Extract the (X, Y) coordinate from the center of the cell holding the provided text.  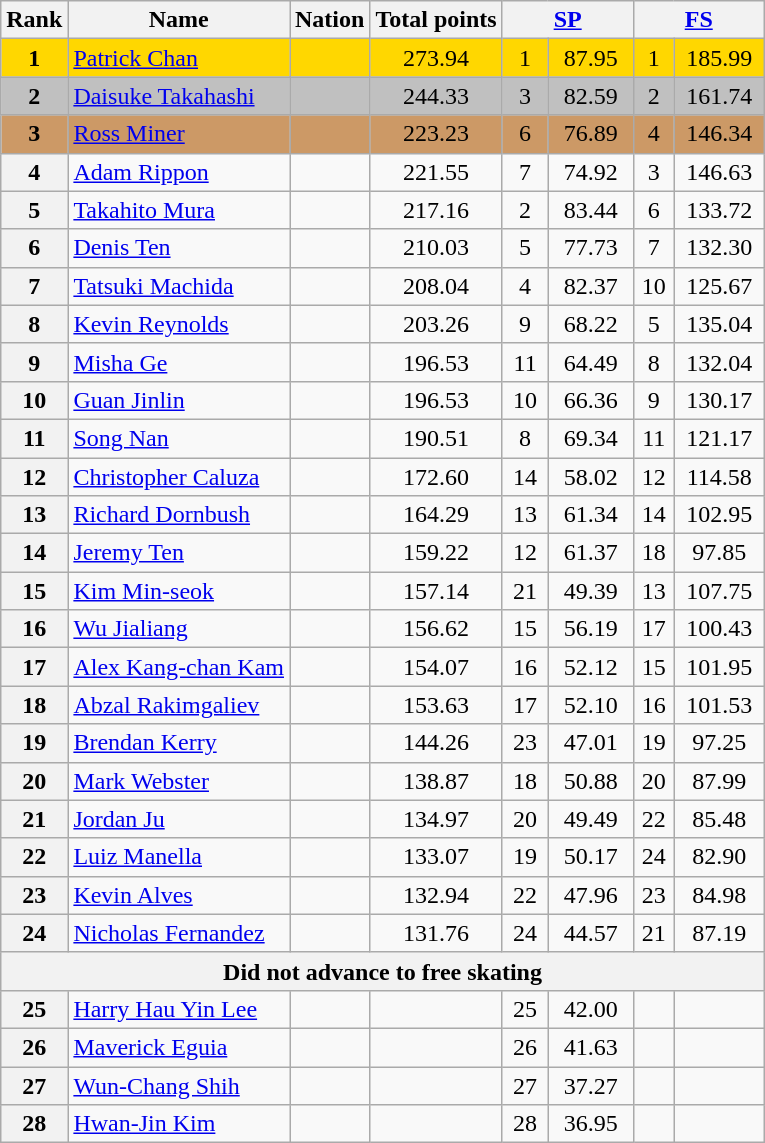
Ross Miner (179, 134)
87.95 (590, 58)
Wun-Chang Shih (179, 1085)
Denis Ten (179, 248)
47.01 (590, 743)
83.44 (590, 210)
Jeremy Ten (179, 553)
42.00 (590, 1009)
85.48 (719, 819)
97.25 (719, 743)
Rank (34, 20)
Brendan Kerry (179, 743)
Misha Ge (179, 362)
146.63 (719, 172)
Nicholas Fernandez (179, 933)
Did not advance to free skating (383, 971)
64.49 (590, 362)
97.85 (719, 553)
61.37 (590, 553)
161.74 (719, 96)
133.72 (719, 210)
Name (179, 20)
154.07 (436, 667)
56.19 (590, 629)
Kevin Reynolds (179, 324)
172.60 (436, 477)
82.59 (590, 96)
69.34 (590, 438)
50.88 (590, 781)
135.04 (719, 324)
Abzal Rakimgaliev (179, 705)
244.33 (436, 96)
Song Nan (179, 438)
Harry Hau Yin Lee (179, 1009)
125.67 (719, 286)
185.99 (719, 58)
Maverick Eguia (179, 1047)
Jordan Ju (179, 819)
Mark Webster (179, 781)
37.27 (590, 1085)
61.34 (590, 515)
Tatsuki Machida (179, 286)
52.12 (590, 667)
58.02 (590, 477)
47.96 (590, 895)
210.03 (436, 248)
Adam Rippon (179, 172)
153.63 (436, 705)
Nation (330, 20)
Luiz Manella (179, 857)
114.58 (719, 477)
133.07 (436, 857)
SP (568, 20)
Daisuke Takahashi (179, 96)
87.19 (719, 933)
217.16 (436, 210)
157.14 (436, 591)
102.95 (719, 515)
132.94 (436, 895)
66.36 (590, 400)
68.22 (590, 324)
36.95 (590, 1124)
49.39 (590, 591)
Kevin Alves (179, 895)
49.49 (590, 819)
Wu Jialiang (179, 629)
74.92 (590, 172)
121.17 (719, 438)
223.23 (436, 134)
159.22 (436, 553)
144.26 (436, 743)
203.26 (436, 324)
134.97 (436, 819)
130.17 (719, 400)
87.99 (719, 781)
Alex Kang-chan Kam (179, 667)
208.04 (436, 286)
50.17 (590, 857)
132.30 (719, 248)
Christopher Caluza (179, 477)
77.73 (590, 248)
44.57 (590, 933)
Total points (436, 20)
82.90 (719, 857)
76.89 (590, 134)
190.51 (436, 438)
Patrick Chan (179, 58)
Richard Dornbush (179, 515)
101.95 (719, 667)
107.75 (719, 591)
101.53 (719, 705)
Guan Jinlin (179, 400)
84.98 (719, 895)
146.34 (719, 134)
41.63 (590, 1047)
Hwan-Jin Kim (179, 1124)
Takahito Mura (179, 210)
138.87 (436, 781)
82.37 (590, 286)
221.55 (436, 172)
100.43 (719, 629)
132.04 (719, 362)
273.94 (436, 58)
Kim Min-seok (179, 591)
FS (698, 20)
131.76 (436, 933)
156.62 (436, 629)
52.10 (590, 705)
164.29 (436, 515)
